Detect which cell encompasses the target text, then output its (x, y) center coordinate. 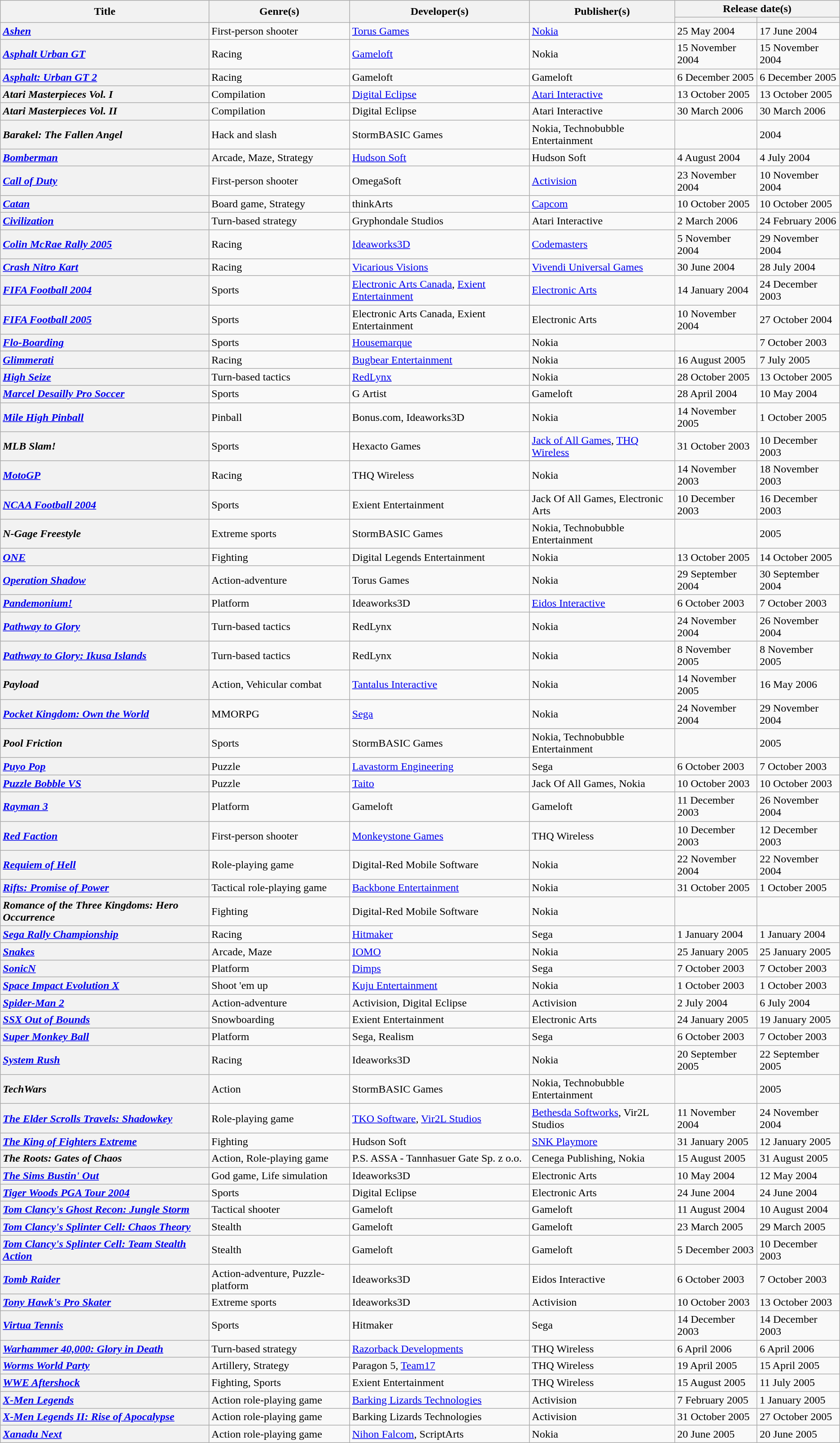
Mile High Pinball (105, 417)
NCAA Football 2004 (105, 504)
28 April 2004 (716, 394)
Bugbear Entertainment (440, 360)
Barakel: The Fallen Angel (105, 135)
Vicarious Visions (440, 267)
OmegaSoft (440, 180)
thinkArts (440, 204)
Developer(s) (440, 12)
Tomb Raider (105, 1279)
Pinball (279, 417)
28 October 2005 (716, 377)
23 November 2004 (716, 180)
11 July 2005 (798, 1383)
Jack of All Games, THQ Wireless (602, 446)
1 January 2005 (798, 1400)
16 May 2006 (798, 685)
Housemarque (440, 343)
Kuju Entertainment (440, 985)
FIFA Football 2005 (105, 319)
7 February 2005 (716, 1400)
IOMO (440, 951)
Snakes (105, 951)
SonicN (105, 968)
Action, Vehicular combat (279, 685)
G Artist (440, 394)
5 December 2003 (716, 1250)
16 December 2003 (798, 504)
22 September 2005 (798, 1060)
Operation Shadow (105, 580)
Pathway to Glory: Ikusa Islands (105, 656)
Backbone Entertainment (440, 888)
Snowboarding (279, 1020)
Codemasters (602, 244)
Pandemonium! (105, 603)
Virtua Tennis (105, 1325)
4 July 2004 (798, 157)
FIFA Football 2004 (105, 291)
Action, Role-playing game (279, 1159)
Pathway to Glory (105, 626)
Release date(s) (757, 9)
Cenega Publishing, Nokia (602, 1159)
12 May 2004 (798, 1176)
Tom Clancy's Splinter Cell: Team Stealth Action (105, 1250)
6 July 2004 (798, 1003)
10 August 2004 (798, 1210)
Red Faction (105, 835)
Romance of the Three Kingdoms: Hero Occurrence (105, 911)
SNK Playmore (602, 1141)
Asphalt Urban GT (105, 54)
Action-adventure, Puzzle-platform (279, 1279)
Taito (440, 783)
MotoGP (105, 476)
Board game, Strategy (279, 204)
Publisher(s) (602, 12)
The Roots: Gates of Chaos (105, 1159)
Worms World Party (105, 1366)
Bonus.com, Ideaworks3D (440, 417)
SSX Out of Bounds (105, 1020)
28 July 2004 (798, 267)
Super Monkey Ball (105, 1037)
31 August 2005 (798, 1159)
Atari Masterpieces Vol. II (105, 111)
Puyo Pop (105, 766)
24 February 2006 (798, 221)
20 September 2005 (716, 1060)
24 January 2005 (716, 1020)
Bomberman (105, 157)
25 May 2004 (716, 31)
God game, Life simulation (279, 1176)
Crash Nitro Kart (105, 267)
Ashen (105, 31)
Spider-Man 2 (105, 1003)
12 December 2003 (798, 835)
Tactical shooter (279, 1210)
Digital Legends Entertainment (440, 557)
P.S. ASSA - Tannhasuer Gate Sp. z o.o. (440, 1159)
Title (105, 12)
Gryphondale Studios (440, 221)
High Seize (105, 377)
Dimps (440, 968)
31 January 2005 (716, 1141)
TechWars (105, 1089)
The King of Fighters Extreme (105, 1141)
Sega Rally Championship (105, 934)
ONE (105, 557)
Tom Clancy's Splinter Cell: Chaos Theory (105, 1227)
Tom Clancy's Ghost Recon: Jungle Storm (105, 1210)
X-Men Legends (105, 1400)
System Rush (105, 1060)
Puzzle Bobble VS (105, 783)
14 January 2004 (716, 291)
7 July 2005 (798, 360)
19 April 2005 (716, 1366)
18 November 2003 (798, 476)
2 March 2006 (716, 221)
MLB Slam! (105, 446)
Space Impact Evolution X (105, 985)
Warhammer 40,000: Glory in Death (105, 1348)
24 December 2003 (798, 291)
The Elder Scrolls Travels: Shadowkey (105, 1118)
Capcom (602, 204)
Action (279, 1089)
Razorback Developments (440, 1348)
14 October 2005 (798, 557)
15 April 2005 (798, 1366)
Catan (105, 204)
Flo-Boarding (105, 343)
Tantalus Interactive (440, 685)
Marcel Desailly Pro Soccer (105, 394)
27 October 2004 (798, 319)
Rifts: Promise of Power (105, 888)
30 September 2004 (798, 580)
Atari Masterpieces Vol. I (105, 94)
Pool Friction (105, 743)
Glimmerati (105, 360)
Nihon Falcom, ScriptArts (440, 1434)
Arcade, Maze (279, 951)
MMORPG (279, 714)
11 August 2004 (716, 1210)
12 January 2005 (798, 1141)
29 September 2004 (716, 580)
30 June 2004 (716, 267)
Bethesda Softworks, Vir2L Studios (602, 1118)
Rayman 3 (105, 807)
Pocket Kingdom: Own the World (105, 714)
TKO Software, Vir2L Studios (440, 1118)
29 March 2005 (798, 1227)
Jack Of All Games, Electronic Arts (602, 504)
Asphalt: Urban GT 2 (105, 77)
Artillery, Strategy (279, 1366)
27 October 2005 (798, 1417)
Sega, Realism (440, 1037)
2004 (798, 135)
4 August 2004 (716, 157)
19 January 2005 (798, 1020)
Paragon 5, Team17 (440, 1366)
Payload (105, 685)
N-Gage Freestyle (105, 534)
11 December 2003 (716, 807)
Requiem of Hell (105, 865)
Shoot 'em up (279, 985)
Vivendi Universal Games (602, 267)
Activision, Digital Eclipse (440, 1003)
Monkeystone Games (440, 835)
5 November 2004 (716, 244)
Jack Of All Games, Nokia (602, 783)
Call of Duty (105, 180)
Hack and slash (279, 135)
Tiger Woods PGA Tour 2004 (105, 1193)
31 October 2003 (716, 446)
Tony Hawk's Pro Skater (105, 1302)
Fighting, Sports (279, 1383)
Civilization (105, 221)
2 July 2004 (716, 1003)
The Sims Bustin' Out (105, 1176)
X-Men Legends II: Rise of Apocalypse (105, 1417)
23 March 2005 (716, 1227)
16 August 2005 (716, 360)
Xanadu Next (105, 1434)
17 June 2004 (798, 31)
14 November 2003 (716, 476)
Colin McRae Rally 2005 (105, 244)
Hexacto Games (440, 446)
WWE Aftershock (105, 1383)
Arcade, Maze, Strategy (279, 157)
11 November 2004 (716, 1118)
Genre(s) (279, 12)
13 October 2003 (798, 1302)
Tactical role-playing game (279, 888)
Lavastorm Engineering (440, 766)
